Scan for the cell matching the given text and deliver its [X, Y] coordinate at center. 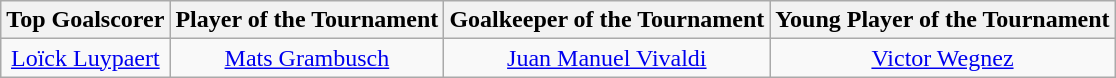
Young Player of the Tournament [942, 20]
Player of the Tournament [307, 20]
Top Goalscorer [86, 20]
Victor Wegnez [942, 58]
Mats Grambusch [307, 58]
Loïck Luypaert [86, 58]
Juan Manuel Vivaldi [607, 58]
Goalkeeper of the Tournament [607, 20]
